Capture the cell that displays the provided text and extract its [x, y] central coordinate. 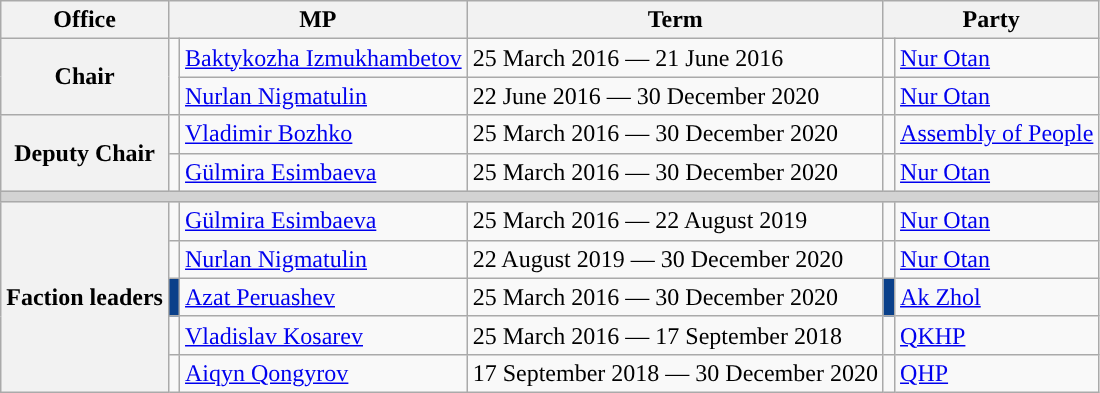
Vladimir Bozhko [324, 134]
Baktykozha Izmukhambetov [324, 58]
Ak Zhol [997, 297]
Aiqyn Qongyrov [324, 373]
Party [990, 20]
22 August 2019 — 30 December 2020 [675, 259]
25 March 2016 — 21 June 2016 [675, 58]
Term [675, 20]
Office [85, 20]
Assembly of People [997, 134]
Deputy Chair [85, 153]
QHP [997, 373]
Chair [85, 77]
Faction leaders [85, 297]
MP [318, 20]
Vladislav Kosarev [324, 335]
Azat Peruashev [324, 297]
22 June 2016 — 30 December 2020 [675, 96]
25 March 2016 — 22 August 2019 [675, 221]
17 September 2018 — 30 December 2020 [675, 373]
25 March 2016 — 17 September 2018 [675, 335]
QKHP [997, 335]
